Search for the cell housing the specified text and yield its (X, Y) center coordinate. 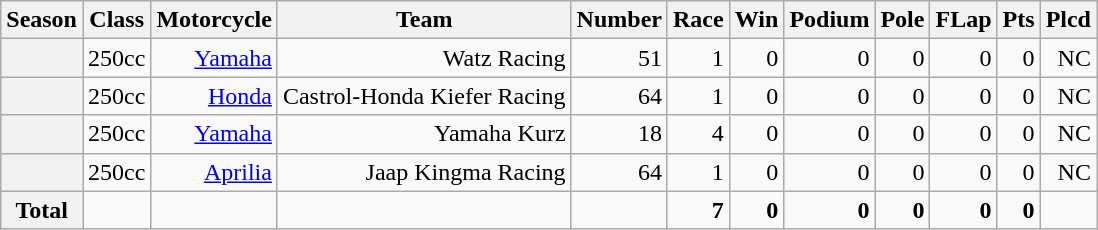
FLap (964, 20)
Win (756, 20)
Plcd (1068, 20)
4 (698, 134)
Castrol-Honda Kiefer Racing (424, 96)
Podium (830, 20)
Number (619, 20)
Team (424, 20)
Pts (1018, 20)
Motorcycle (214, 20)
Total (42, 210)
18 (619, 134)
Pole (902, 20)
Season (42, 20)
Aprilia (214, 172)
Jaap Kingma Racing (424, 172)
Watz Racing (424, 58)
Honda (214, 96)
51 (619, 58)
Class (116, 20)
Yamaha Kurz (424, 134)
Race (698, 20)
7 (698, 210)
